Determine the [X, Y] coordinate at the center of the cell enclosing the given text.  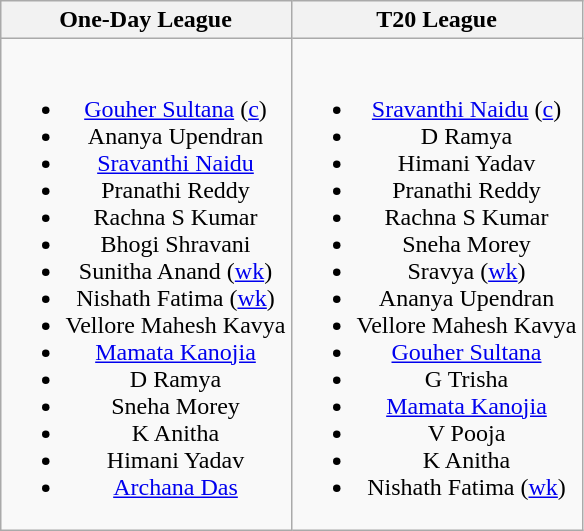
T20 League [436, 20]
One-Day League [146, 20]
